Find where the given text appears and provide that cell's center as (x, y) coordinate. 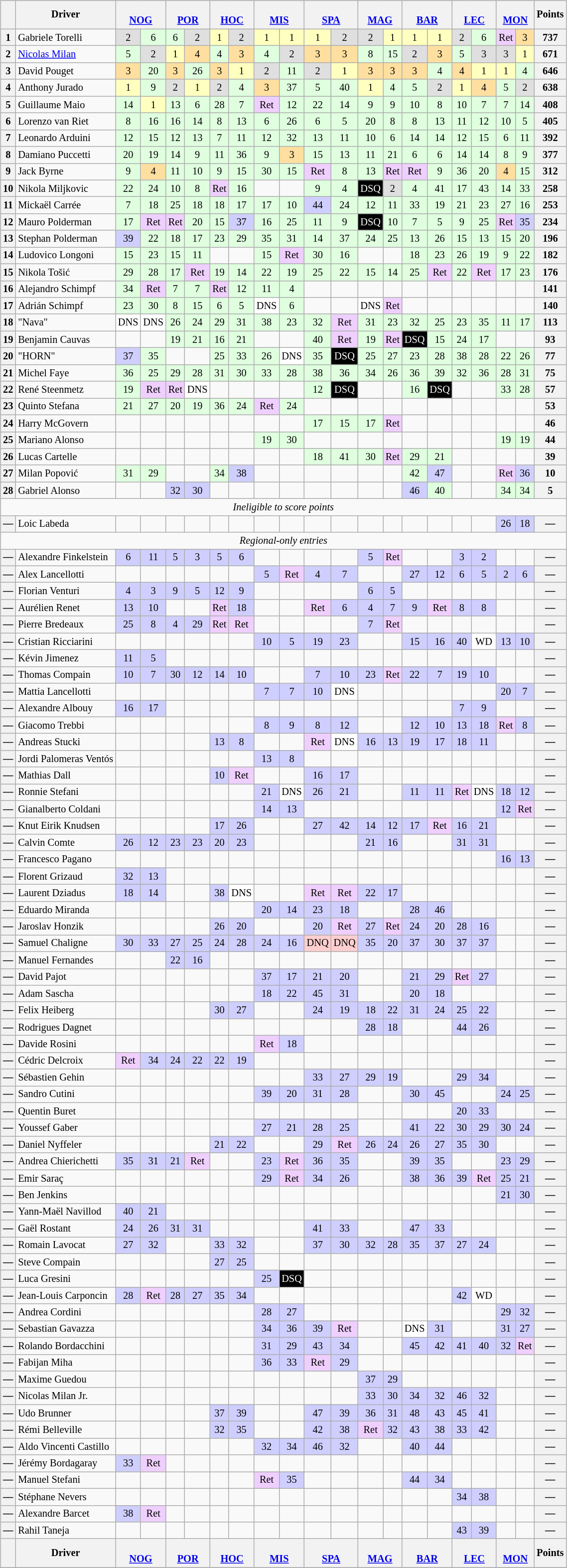
377 (550, 155)
Jérémy Bordagaray (66, 1463)
Samuel Chaligne (66, 943)
Eduardo Miranda (66, 910)
638 (550, 88)
Laurent Dziadus (66, 893)
Quinto Stefana (66, 407)
Alexandre Barcet (66, 1514)
Michel Faye (66, 373)
Aurélien Renet (66, 608)
312 (550, 172)
140 (550, 306)
Gaël Rostant (66, 1229)
Regional-only entries (283, 541)
"HORN" (66, 356)
Adam Sascha (66, 994)
Rahil Taneja (66, 1531)
David Pajot (66, 977)
Daniel Nyffeler (66, 1145)
Alejandro Schimpf (66, 289)
Ineligible to score points (283, 507)
Damiano Puccetti (66, 155)
Stephan Polderman (66, 239)
Luca Gresini (66, 1279)
Jaroslav Honzik (66, 927)
Mattia Lancellotti (66, 692)
392 (550, 138)
Lucas Cartelle (66, 457)
Jack Byrne (66, 172)
Loic Labeda (66, 524)
Quentin Buret (66, 1111)
141 (550, 289)
Maxime Guedou (66, 1380)
Alex Lancellotti (66, 574)
Nikola Tošić (66, 272)
53 (550, 407)
Mauro Polderman (66, 222)
Aldo Vincenti Castillo (66, 1446)
258 (550, 188)
Milan Popović (66, 473)
Florent Grizaud (66, 876)
Andrea Chierichetti (66, 1161)
113 (550, 322)
48 (415, 1413)
Nicolas Milan (66, 54)
Andreas Stucki (66, 742)
Ludovico Longoni (66, 256)
Jordi Palomeras Ventós (66, 759)
Fabijan Miha (66, 1363)
75 (550, 373)
Giacomo Trebbi (66, 725)
Rolando Bordacchini (66, 1346)
Manuel Fernandes (66, 960)
Francesco Pagano (66, 859)
Emir Saraç (66, 1178)
Sandro Cutini (66, 1095)
Davide Rosini (66, 1044)
Nicolas Milan Jr. (66, 1396)
Benjamin Cauvas (66, 339)
671 (550, 54)
Romain Lavocat (66, 1246)
Gabriel Alonso (66, 490)
Jean-Louis Carponcin (66, 1296)
René Steenmetz (66, 390)
Harry McGovern (66, 423)
Nikola Miljkovic (66, 188)
Guillaume Maio (66, 105)
Leonardo Arduini (66, 138)
Mariano Alonso (66, 440)
Ben Jenkins (66, 1195)
Calvin Comte (66, 843)
737 (550, 37)
Sebastian Gavazza (66, 1329)
Florian Venturi (66, 591)
Adrián Schimpf (66, 306)
Rémi Belleville (66, 1430)
Sébastien Gehin (66, 1078)
196 (550, 239)
Rodrigues Dagnet (66, 1027)
Stéphane Nevers (66, 1497)
Udo Brunner (66, 1413)
234 (550, 222)
408 (550, 105)
77 (550, 356)
Anthony Jurado (66, 88)
57 (550, 390)
Pierre Bredeaux (66, 625)
Andrea Cordini (66, 1312)
Yann-Maël Navillod (66, 1212)
646 (550, 71)
Steve Compain (66, 1262)
Alexandre Albouy (66, 709)
Gianalberto Coldani (66, 809)
Manuel Stefani (66, 1480)
"Nava" (66, 322)
Kévin Jimenez (66, 658)
Lorenzo van Riet (66, 122)
Cédric Delcroix (66, 1061)
Knut Eirik Knudsen (66, 826)
Alexandre Finkelstein (66, 558)
Thomas Compain (66, 675)
Ronnie Stefani (66, 792)
93 (550, 339)
Mathias Dall (66, 776)
176 (550, 272)
405 (550, 122)
Mickaël Carrée (66, 205)
Gabriele Torelli (66, 37)
253 (550, 205)
David Pouget (66, 71)
Youssef Gaber (66, 1128)
Cristian Ricciarini (66, 641)
182 (550, 256)
Felix Heiberg (66, 1010)
